Provide the [x, y] coordinate of the cell's center where the given text is located.  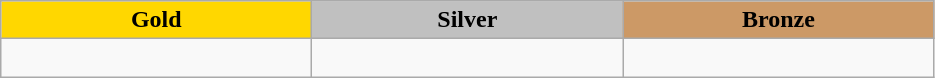
Silver [468, 20]
Gold [156, 20]
Bronze [778, 20]
